Search for the cell housing the specified text and yield its [X, Y] center coordinate. 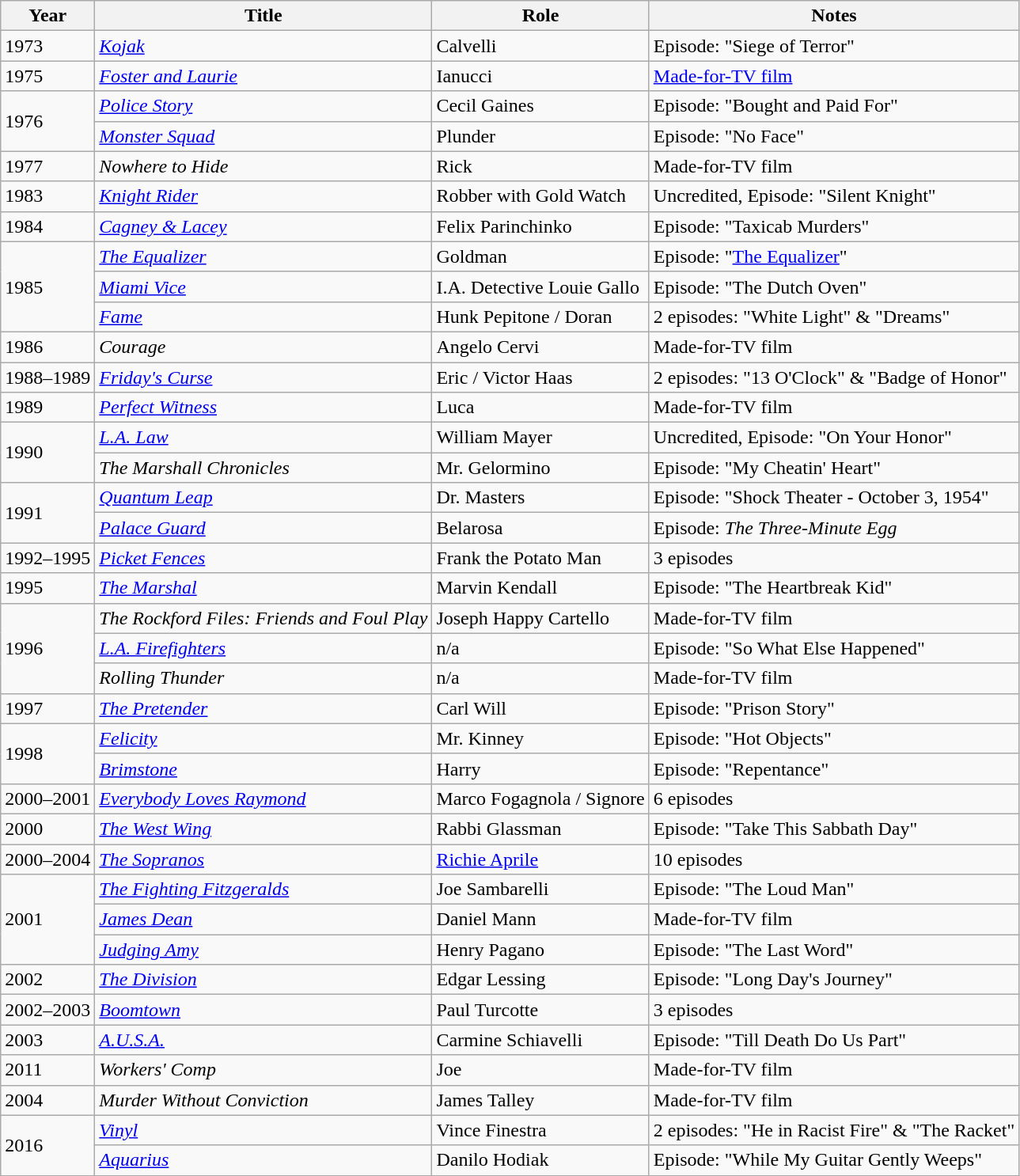
2004 [47, 1100]
2000–2004 [47, 859]
2 episodes: "He in Racist Fire" & "The Racket" [834, 1130]
Foster and Laurie [264, 76]
William Mayer [540, 438]
Episode: "Repentance" [834, 768]
Angelo Cervi [540, 347]
2000–2001 [47, 799]
Aquarius [264, 1160]
Rabbi Glassman [540, 829]
Uncredited, Episode: "On Your Honor" [834, 438]
Ianucci [540, 76]
The Fighting Fitzgeralds [264, 890]
Episode: The Three-Minute Egg [834, 528]
2016 [47, 1145]
Everybody Loves Raymond [264, 799]
Episode: "The Heartbreak Kid" [834, 588]
Luca [540, 408]
1977 [47, 166]
Fame [264, 317]
Episode: "So What Else Happened" [834, 648]
Police Story [264, 106]
Vinyl [264, 1130]
Plunder [540, 136]
The Equalizer [264, 256]
1991 [47, 513]
The West Wing [264, 829]
Notes [834, 16]
Harry [540, 768]
Perfect Witness [264, 408]
1992–1995 [47, 558]
The Division [264, 980]
Role [540, 16]
L.A. Law [264, 438]
Episode: "Till Death Do Us Part" [834, 1040]
Marvin Kendall [540, 588]
Quantum Leap [264, 498]
Judging Amy [264, 950]
Year [47, 16]
1975 [47, 76]
10 episodes [834, 859]
Palace Guard [264, 528]
James Talley [540, 1100]
Dr. Masters [540, 498]
Belarosa [540, 528]
Nowhere to Hide [264, 166]
Miami Vice [264, 286]
Episode: "Shock Theater - October 3, 1954" [834, 498]
2 episodes: "White Light" & "Dreams" [834, 317]
Eric / Victor Haas [540, 377]
2002 [47, 980]
1973 [47, 46]
2000 [47, 829]
Frank the Potato Man [540, 558]
L.A. Firefighters [264, 648]
Episode: "Take This Sabbath Day" [834, 829]
Mr. Kinney [540, 738]
Henry Pagano [540, 950]
Cagney & Lacey [264, 226]
Episode: "Long Day's Journey" [834, 980]
Goldman [540, 256]
Episode: "Hot Objects" [834, 738]
Courage [264, 347]
2 episodes: "13 O'Clock" & "Badge of Honor" [834, 377]
The Rockford Files: Friends and Foul Play [264, 618]
Episode: "The Last Word" [834, 950]
Daniel Mann [540, 920]
Danilo Hodiak [540, 1160]
Uncredited, Episode: "Silent Knight" [834, 196]
Felicity [264, 738]
Vince Finestra [540, 1130]
1998 [47, 753]
1984 [47, 226]
2011 [47, 1070]
Kojak [264, 46]
Episode: "Siege of Terror" [834, 46]
1997 [47, 708]
Picket Fences [264, 558]
Paul Turcotte [540, 1010]
Rick [540, 166]
Edgar Lessing [540, 980]
Episode: "Taxicab Murders" [834, 226]
The Marshall Chronicles [264, 468]
Felix Parinchinko [540, 226]
A.U.S.A. [264, 1040]
1986 [47, 347]
I.A. Detective Louie Gallo [540, 286]
1990 [47, 453]
1989 [47, 408]
Calvelli [540, 46]
Rolling Thunder [264, 678]
2002–2003 [47, 1010]
Richie Aprile [540, 859]
Joe [540, 1070]
1995 [47, 588]
2003 [47, 1040]
Episode: "While My Guitar Gently Weeps" [834, 1160]
The Marshal [264, 588]
Hunk Pepitone / Doran [540, 317]
Episode: "The Dutch Oven" [834, 286]
Marco Fogagnola / Signore [540, 799]
Title [264, 16]
Monster Squad [264, 136]
Carl Will [540, 708]
Cecil Gaines [540, 106]
1976 [47, 121]
Episode: "Prison Story" [834, 708]
Joe Sambarelli [540, 890]
Joseph Happy Cartello [540, 618]
1983 [47, 196]
2001 [47, 920]
Workers' Comp [264, 1070]
Boomtown [264, 1010]
Mr. Gelormino [540, 468]
Episode: "The Loud Man" [834, 890]
Murder Without Conviction [264, 1100]
Knight Rider [264, 196]
6 episodes [834, 799]
The Sopranos [264, 859]
Episode: "No Face" [834, 136]
Episode: "The Equalizer" [834, 256]
1985 [47, 286]
Brimstone [264, 768]
Robber with Gold Watch [540, 196]
Episode: "My Cheatin' Heart" [834, 468]
1988–1989 [47, 377]
1996 [47, 648]
James Dean [264, 920]
The Pretender [264, 708]
Carmine Schiavelli [540, 1040]
Episode: "Bought and Paid For" [834, 106]
Friday's Curse [264, 377]
